Identify which cell holds the provided text, then report its [x, y] central coordinate. 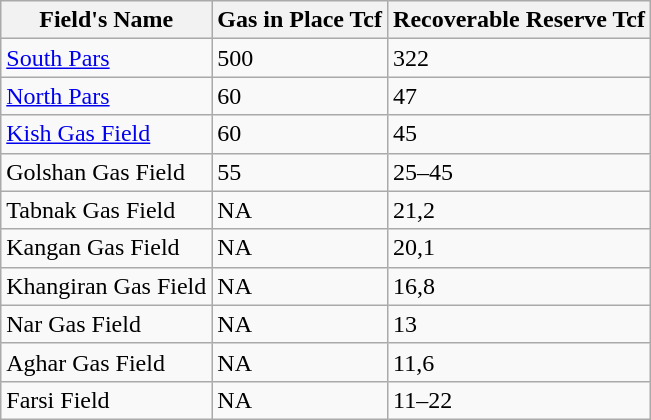
Kish Gas Field [106, 134]
Gas in Place Tcf [300, 20]
Golshan Gas Field [106, 172]
Tabnak Gas Field [106, 210]
25–45 [520, 172]
Nar Gas Field [106, 324]
11,6 [520, 362]
Farsi Field [106, 400]
21,2 [520, 210]
Aghar Gas Field [106, 362]
20,1 [520, 248]
Kangan Gas Field [106, 248]
11–22 [520, 400]
Recoverable Reserve Tcf [520, 20]
55 [300, 172]
500 [300, 58]
47 [520, 96]
45 [520, 134]
13 [520, 324]
North Pars [106, 96]
South Pars [106, 58]
Field's Name [106, 20]
322 [520, 58]
16,8 [520, 286]
Khangiran Gas Field [106, 286]
